Output the [x, y] coordinate of the center of the cell containing the given text.  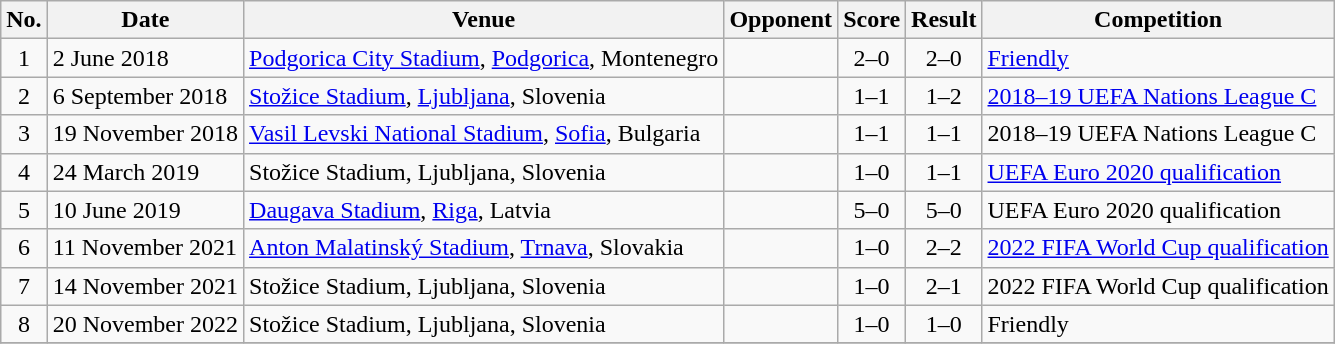
Competition [1158, 20]
2 June 2018 [145, 58]
6 [24, 248]
20 November 2022 [145, 324]
2–2 [944, 248]
3 [24, 134]
Date [145, 20]
Score [872, 20]
Daugava Stadium, Riga, Latvia [484, 210]
10 June 2019 [145, 210]
No. [24, 20]
4 [24, 172]
5 [24, 210]
Opponent [781, 20]
Anton Malatinský Stadium, Trnava, Slovakia [484, 248]
2 [24, 96]
11 November 2021 [145, 248]
7 [24, 286]
Podgorica City Stadium, Podgorica, Montenegro [484, 58]
19 November 2018 [145, 134]
1–2 [944, 96]
14 November 2021 [145, 286]
6 September 2018 [145, 96]
8 [24, 324]
1 [24, 58]
Vasil Levski National Stadium, Sofia, Bulgaria [484, 134]
2–1 [944, 286]
24 March 2019 [145, 172]
Result [944, 20]
Venue [484, 20]
